Identify which cell holds the provided text, then report its [x, y] central coordinate. 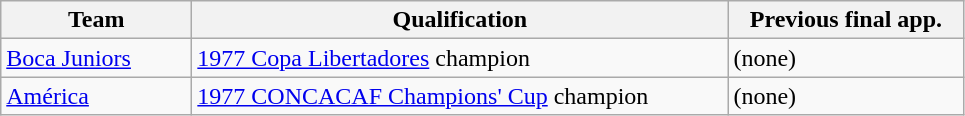
Previous final app. [846, 20]
Boca Juniors [96, 58]
Team [96, 20]
Qualification [460, 20]
América [96, 96]
1977 Copa Libertadores champion [460, 58]
1977 CONCACAF Champions' Cup champion [460, 96]
